Determine the (X, Y) coordinate at the center of the cell enclosing the given text.  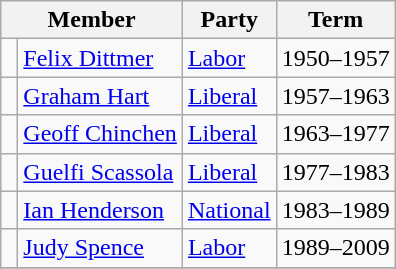
Term (336, 20)
1983–1989 (336, 210)
Party (229, 20)
1950–1957 (336, 58)
1977–1983 (336, 172)
Member (92, 20)
Ian Henderson (100, 210)
Judy Spence (100, 248)
Graham Hart (100, 96)
1963–1977 (336, 134)
Guelfi Scassola (100, 172)
1989–2009 (336, 248)
Geoff Chinchen (100, 134)
Felix Dittmer (100, 58)
National (229, 210)
1957–1963 (336, 96)
